Return the (X, Y) coordinate for the center point of the cell that contains the specified text.  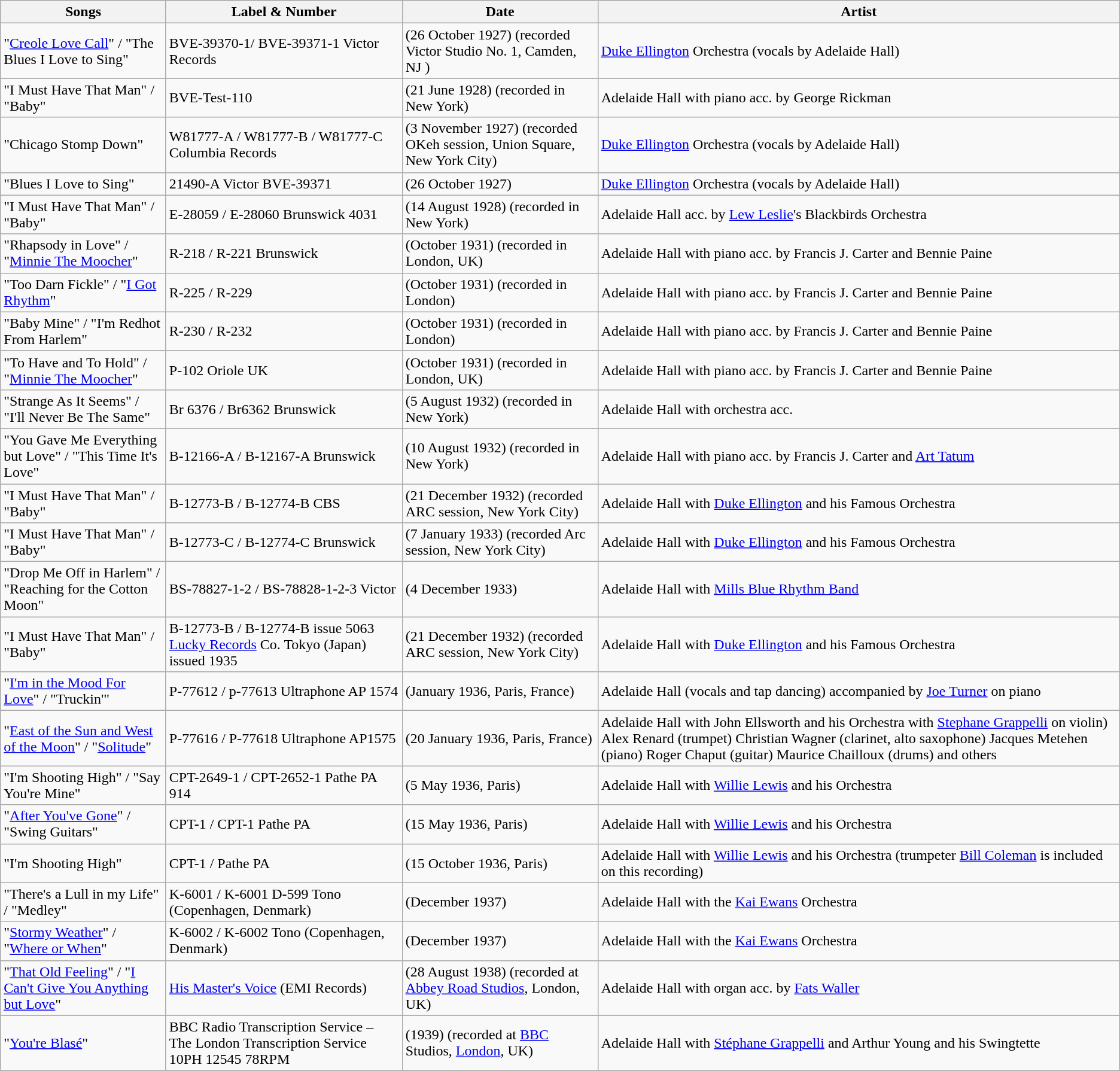
Br 6376 / Br6362 Brunswick (284, 409)
Adelaide Hall acc. by Lew Leslie's Blackbirds Orchestra (859, 214)
E-28059 / E-28060 Brunswick 4031 (284, 214)
K-6001 / K-6001 D-599 Tono (Copenhagen, Denmark) (284, 902)
B-12773-C / B-12774-C Brunswick (284, 542)
K-6002 / K-6002 Tono (Copenhagen, Denmark) (284, 941)
Artist (859, 12)
(4 December 1933) (500, 589)
(7 January 1933) (recorded Arc session, New York City) (500, 542)
(26 October 1927) (500, 184)
(10 August 1932) (recorded in New York) (500, 456)
P-102 Oriole UK (284, 370)
B-12773-B / B-12774-B CBS (284, 503)
Date (500, 12)
R-225 / R-229 (284, 292)
P-77616 / P-77618 Ultraphone AP1575 (284, 738)
"Baby Mine" / "I'm Redhot From Harlem" (84, 331)
"I'm Shooting High" / "Say You're Mine" (84, 785)
Songs (84, 12)
"You're Blasé" (84, 1043)
(15 October 1936, Paris) (500, 863)
BBC Radio Transcription Service – The London Transcription Service 10PH 12545 78RPM (284, 1043)
CPT-2649-1 / CPT-2652-1 Pathe PA 914 (284, 785)
(26 October 1927) (recorded Victor Studio No. 1, Camden, NJ ) (500, 51)
"To Have and To Hold" / "Minnie The Moocher" (84, 370)
BVE-39370-1/ BVE-39371-1 Victor Records (284, 51)
"You Gave Me Everything but Love" / "This Time It's Love" (84, 456)
(5 May 1936, Paris) (500, 785)
"Creole Love Call" / "The Blues I Love to Sing" (84, 51)
(5 August 1932) (recorded in New York) (500, 409)
"Blues I Love to Sing" (84, 184)
CPT-1 / CPT-1 Pathe PA (284, 824)
W81777-A / W81777-B / W81777-C Columbia Records (284, 145)
Label & Number (284, 12)
"Too Darn Fickle" / "I Got Rhythm" (84, 292)
B-12773-B / B-12774-B issue 5063 Lucky Records Co. Tokyo (Japan) issued 1935 (284, 644)
R-218 / R-221 Brunswick (284, 254)
(14 August 1928) (recorded in New York) (500, 214)
"After You've Gone" / "Swing Guitars" (84, 824)
B-12166-A / B-12167-A Brunswick (284, 456)
Adelaide Hall with Willie Lewis and his Orchestra (trumpeter Bill Coleman is included on this recording) (859, 863)
"Stormy Weather" / "Where or When" (84, 941)
(3 November 1927) (recorded OKeh session, Union Square, New York City) (500, 145)
"Drop Me Off in Harlem" / "Reaching for the Cotton Moon" (84, 589)
BVE-Test-110 (284, 98)
BS-78827-1-2 / BS-78828-1-2-3 Victor (284, 589)
(28 August 1938) (recorded at Abbey Road Studios, London, UK) (500, 988)
Adelaide Hall with piano acc. by George Rickman (859, 98)
21490-A Victor BVE-39371 (284, 184)
Adelaide Hall (vocals and tap dancing) accompanied by Joe Turner on piano (859, 692)
Adelaide Hall with Stéphane Grappelli and Arthur Young and his Swingtette (859, 1043)
(20 January 1936, Paris, France) (500, 738)
Adelaide Hall with piano acc. by Francis J. Carter and Art Tatum (859, 456)
"I'm in the Mood For Love" / "Truckin'" (84, 692)
(15 May 1936, Paris) (500, 824)
"Strange As It Seems" / "I'll Never Be The Same" (84, 409)
(1939) (recorded at BBC Studios, London, UK) (500, 1043)
"Rhapsody in Love" / "Minnie The Moocher" (84, 254)
"Chicago Stomp Down" (84, 145)
R-230 / R-232 (284, 331)
Adelaide Hall with orchestra acc. (859, 409)
"There's a Lull in my Life" / "Medley" (84, 902)
"I'm Shooting High" (84, 863)
Adelaide Hall with organ acc. by Fats Waller (859, 988)
(January 1936, Paris, France) (500, 692)
"That Old Feeling" / "I Can't Give You Anything but Love" (84, 988)
"East of the Sun and West of the Moon" / "Solitude" (84, 738)
CPT-1 / Pathe PA (284, 863)
His Master's Voice (EMI Records) (284, 988)
(21 June 1928) (recorded in New York) (500, 98)
Adelaide Hall with Mills Blue Rhythm Band (859, 589)
P-77612 / p-77613 Ultraphone AP 1574 (284, 692)
